Detect which cell encompasses the target text, then output its (X, Y) center coordinate. 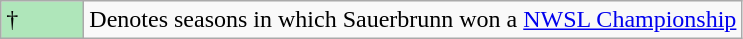
† (42, 20)
Denotes seasons in which Sauerbrunn won a NWSL Championship (413, 20)
